Provide the (X, Y) coordinate of the cell's center where the given text is located.  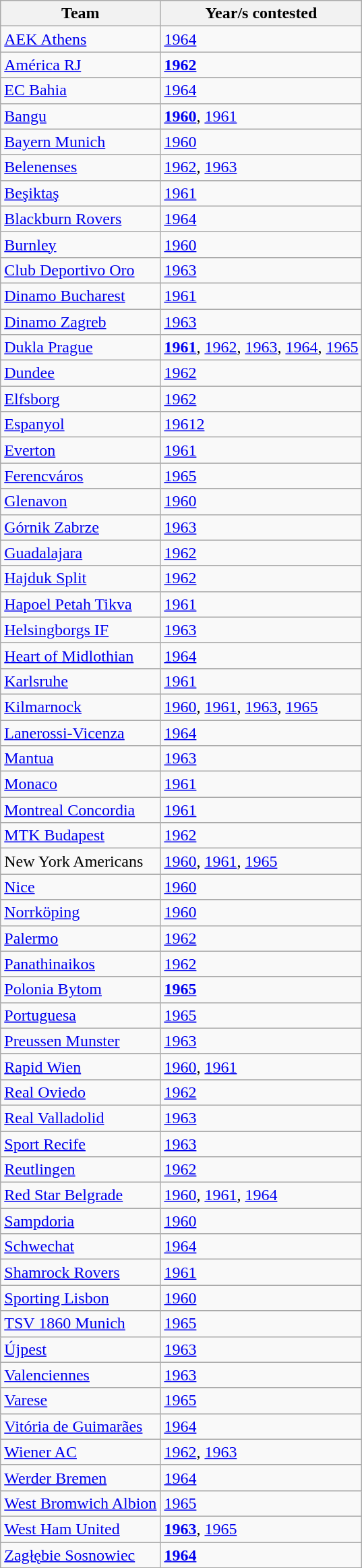
Monaco (81, 784)
Burnley (81, 244)
Dundee (81, 373)
MTK Budapest (81, 836)
Team (81, 13)
Hajduk Split (81, 578)
Real Oviedo (81, 1092)
Elfsborg (81, 399)
Red Star Belgrade (81, 1195)
Nice (81, 887)
Real Valladolid (81, 1118)
West Bromwich Albion (81, 1503)
Karlsruhe (81, 681)
Blackburn Rovers (81, 219)
América RJ (81, 65)
Everton (81, 450)
Club Deportivo Oro (81, 270)
Year/s contested (262, 13)
1961, 1962, 1963, 1964, 1965 (262, 348)
Norrköping (81, 913)
Panathinaikos (81, 964)
Zagłębie Sosnowiec (81, 1555)
Lanerossi-Vicenza (81, 732)
Glenavon (81, 502)
Valenciennes (81, 1375)
1960, 1961, 1963, 1965 (262, 707)
Bangu (81, 116)
Rapid Wien (81, 1066)
Beşiktaş (81, 193)
Dinamo Bucharest (81, 296)
1960, 1961, 1965 (262, 861)
Montreal Concordia (81, 810)
AEK Athens (81, 39)
Górnik Zabrze (81, 527)
Polonia Bytom (81, 990)
Vitória de Guimarães (81, 1426)
West Ham United (81, 1529)
Portuguesa (81, 1015)
Hapoel Petah Tikva (81, 604)
1963, 1965 (262, 1529)
Guadalajara (81, 553)
Dukla Prague (81, 348)
Mantua (81, 759)
TSV 1860 Munich (81, 1324)
Schwechat (81, 1247)
Palermo (81, 938)
Werder Bremen (81, 1478)
1960, 1961, 1964 (262, 1195)
Varese (81, 1401)
Wiener AC (81, 1452)
Dinamo Zagreb (81, 322)
EC Bahia (81, 90)
Sporting Lisbon (81, 1298)
Heart of Midlothian (81, 655)
New York Americans (81, 861)
Sport Recife (81, 1144)
Preussen Munster (81, 1041)
Ferencváros (81, 476)
Újpest (81, 1349)
Sampdoria (81, 1221)
Belenenses (81, 167)
19612 (262, 425)
Espanyol (81, 425)
Shamrock Rovers (81, 1272)
Bayern Munich (81, 142)
Helsingborgs IF (81, 630)
Reutlingen (81, 1170)
Kilmarnock (81, 707)
